Detect which cell encompasses the target text, then output its (x, y) center coordinate. 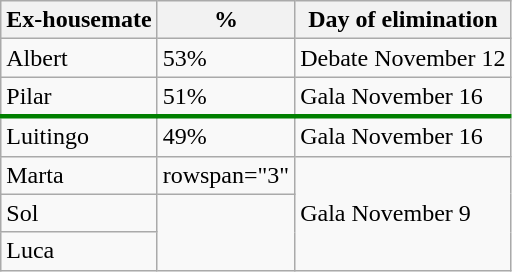
Sol (79, 213)
Marta (79, 175)
Gala November 9 (403, 213)
Pilar (79, 97)
51% (226, 97)
Day of elimination (403, 20)
% (226, 20)
rowspan="3" (226, 175)
Luca (79, 251)
53% (226, 58)
49% (226, 136)
Debate November 12 (403, 58)
Luitingo (79, 136)
Albert (79, 58)
Ex-housemate (79, 20)
